Search for the cell housing the specified text and yield its (X, Y) center coordinate. 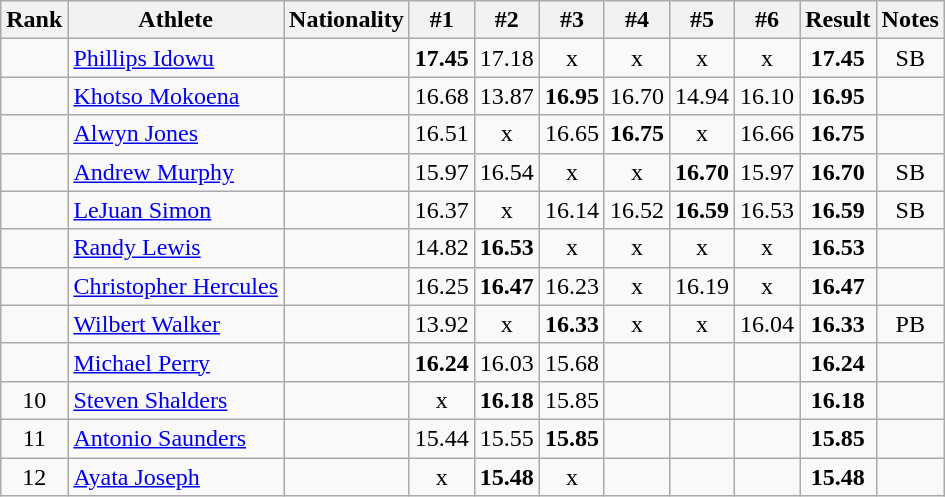
Notes (910, 20)
#5 (702, 20)
17.18 (506, 58)
#1 (442, 20)
16.68 (442, 96)
10 (34, 400)
Khotso Mokoena (176, 96)
16.65 (572, 134)
16.19 (702, 286)
Randy Lewis (176, 248)
Wilbert Walker (176, 324)
11 (34, 438)
16.51 (442, 134)
Michael Perry (176, 362)
14.82 (442, 248)
16.37 (442, 210)
16.66 (768, 134)
13.87 (506, 96)
LeJuan Simon (176, 210)
16.52 (636, 210)
#3 (572, 20)
Athlete (176, 20)
Christopher Hercules (176, 286)
16.23 (572, 286)
Antonio Saunders (176, 438)
#6 (768, 20)
15.44 (442, 438)
Nationality (347, 20)
16.25 (442, 286)
12 (34, 477)
15.68 (572, 362)
#4 (636, 20)
Steven Shalders (176, 400)
16.10 (768, 96)
15.55 (506, 438)
PB (910, 324)
16.04 (768, 324)
Alwyn Jones (176, 134)
16.54 (506, 172)
Phillips Idowu (176, 58)
Ayata Joseph (176, 477)
13.92 (442, 324)
16.03 (506, 362)
#2 (506, 20)
Rank (34, 20)
14.94 (702, 96)
16.14 (572, 210)
Result (838, 20)
Andrew Murphy (176, 172)
